Identify which cell holds the provided text, then report its [X, Y] central coordinate. 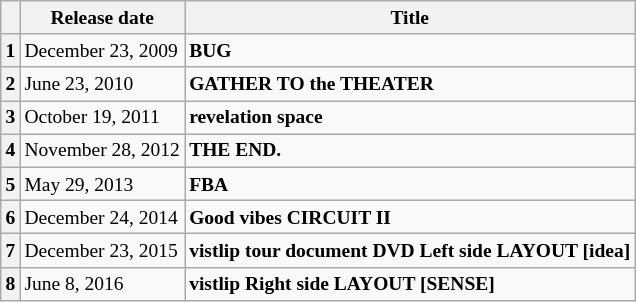
4 [10, 150]
Title [409, 18]
June 8, 2016 [102, 284]
vistlip Right side LAYOUT [SENSE] [409, 284]
6 [10, 216]
GATHER TO the THEATER [409, 84]
FBA [409, 184]
revelation space [409, 118]
7 [10, 250]
December 23, 2015 [102, 250]
1 [10, 50]
BUG [409, 50]
Good vibes CIRCUIT II [409, 216]
2 [10, 84]
June 23, 2010 [102, 84]
Release date [102, 18]
vistlip tour document DVD Left side LAYOUT [idea] [409, 250]
5 [10, 184]
December 23, 2009 [102, 50]
8 [10, 284]
November 28, 2012 [102, 150]
THE END. [409, 150]
May 29, 2013 [102, 184]
December 24, 2014 [102, 216]
October 19, 2011 [102, 118]
3 [10, 118]
